Provide the (x, y) coordinate of the cell's center where the given text is located.  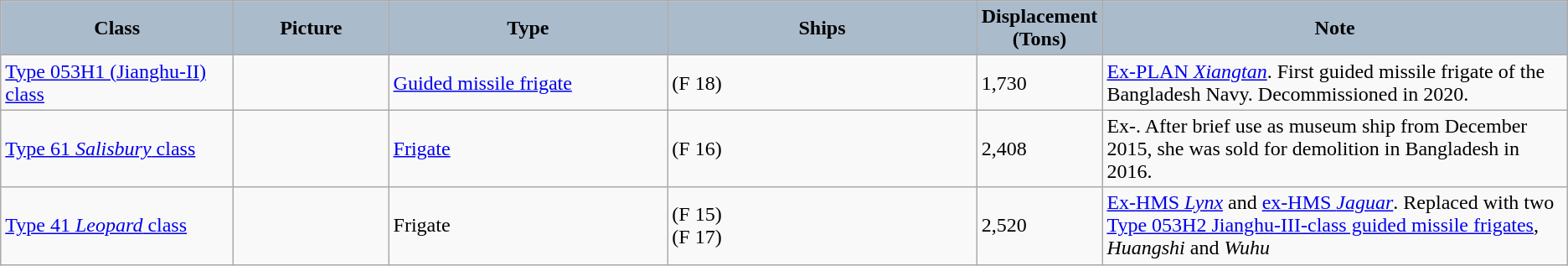
2,408 (1039, 149)
(F 16) (823, 149)
Class (117, 29)
Ships (823, 29)
1,730 (1039, 82)
Type 41 Leopard class (117, 226)
Displacement (Tons) (1039, 29)
(F 18) (823, 82)
2,520 (1039, 226)
Ex-. After brief use as museum ship from December 2015, she was sold for demolition in Bangladesh in 2016. (1335, 149)
Guided missile frigate (528, 82)
Ex-HMS Lynx and ex-HMS Jaguar. Replaced with two Type 053H2 Jianghu-III-class guided missile frigates, Huangshi and Wuhu (1335, 226)
Picture (312, 29)
Type (528, 29)
Note (1335, 29)
Type 053H1 (Jianghu-II) class (117, 82)
(F 15) (F 17) (823, 226)
Type 61 Salisbury class (117, 149)
Ex-PLAN Xiangtan. First guided missile frigate of the Bangladesh Navy. Decommissioned in 2020. (1335, 82)
